Find where the given text appears and provide that cell's center as [x, y] coordinate. 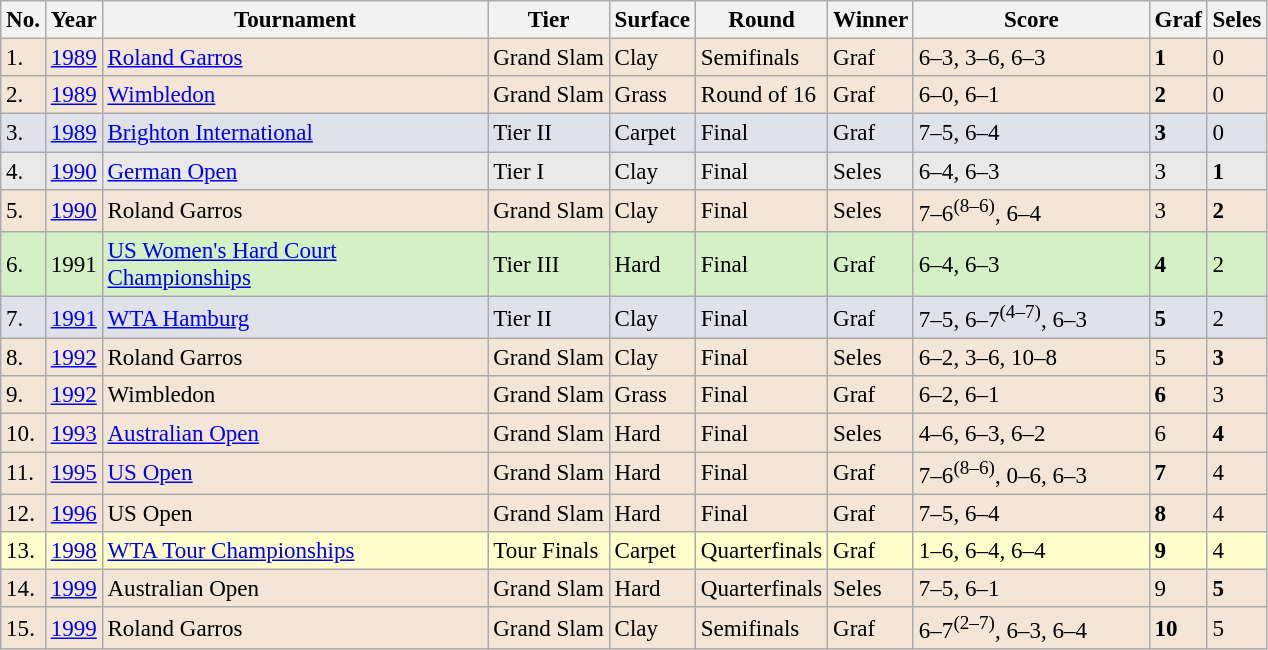
US Women's Hard Court Championships [295, 264]
7–5, 6–7(4–7), 6–3 [1031, 318]
9. [24, 396]
14. [24, 589]
1–6, 6–4, 6–4 [1031, 551]
10. [24, 433]
Round of 16 [761, 95]
8. [24, 358]
15. [24, 628]
8 [1178, 513]
No. [24, 20]
3. [24, 133]
German Open [295, 171]
Brighton International [295, 133]
1. [24, 58]
7–6(8–6), 0–6, 6–3 [1031, 473]
6–2, 6–1 [1031, 396]
6–2, 3–6, 10–8 [1031, 358]
2. [24, 95]
WTA Tour Championships [295, 551]
Winner [871, 20]
5. [24, 211]
7. [24, 318]
Tier III [548, 264]
6–7(2–7), 6–3, 6–4 [1031, 628]
WTA Hamburg [295, 318]
1996 [74, 513]
Year [74, 20]
1995 [74, 473]
4–6, 6–3, 6–2 [1031, 433]
10 [1178, 628]
1993 [74, 433]
Tier [548, 20]
Surface [652, 20]
Tour Finals [548, 551]
11. [24, 473]
Tournament [295, 20]
12. [24, 513]
Tier I [548, 171]
1998 [74, 551]
4. [24, 171]
7–6(8–6), 6–4 [1031, 211]
6–3, 3–6, 6–3 [1031, 58]
Score [1031, 20]
7–5, 6–1 [1031, 589]
7 [1178, 473]
13. [24, 551]
6–0, 6–1 [1031, 95]
Round [761, 20]
6. [24, 264]
